Scan for the cell matching the given text and deliver its [x, y] coordinate at center. 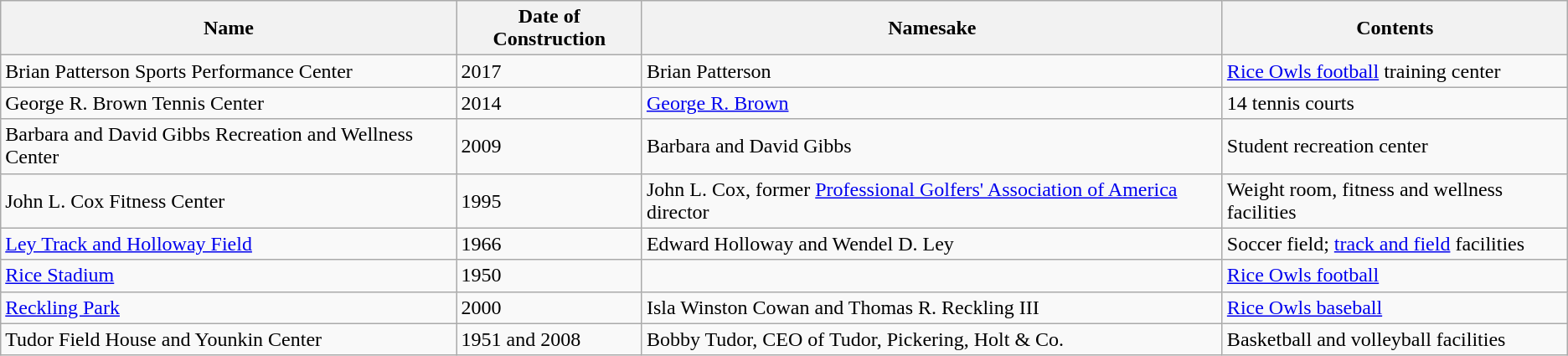
Edward Holloway and Wendel D. Ley [931, 244]
Weight room, fitness and wellness facilities [1395, 201]
Namesake [931, 28]
Barbara and David Gibbs [931, 146]
George R. Brown Tennis Center [229, 103]
Soccer field; track and field facilities [1395, 244]
2014 [549, 103]
2017 [549, 71]
John L. Cox, former Professional Golfers' Association of America director [931, 201]
Date of Construction [549, 28]
1995 [549, 201]
Student recreation center [1395, 146]
Isla Winston Cowan and Thomas R. Reckling III [931, 307]
Barbara and David Gibbs Recreation and Wellness Center [229, 146]
Reckling Park [229, 307]
Rice Owls baseball [1395, 307]
2000 [549, 307]
Rice Stadium [229, 276]
14 tennis courts [1395, 103]
Brian Patterson [931, 71]
Tudor Field House and Younkin Center [229, 339]
Name [229, 28]
1951 and 2008 [549, 339]
Rice Owls football [1395, 276]
Bobby Tudor, CEO of Tudor, Pickering, Holt & Co. [931, 339]
Ley Track and Holloway Field [229, 244]
1966 [549, 244]
Rice Owls football training center [1395, 71]
2009 [549, 146]
George R. Brown [931, 103]
1950 [549, 276]
John L. Cox Fitness Center [229, 201]
Contents [1395, 28]
Basketball and volleyball facilities [1395, 339]
Brian Patterson Sports Performance Center [229, 71]
